Output the [x, y] coordinate of the center of the cell containing the given text.  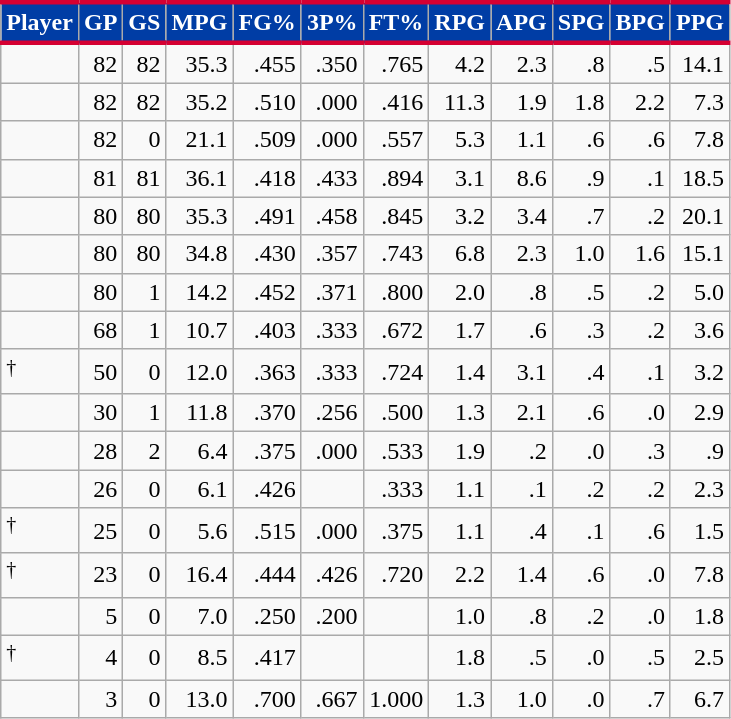
.672 [396, 330]
6.1 [200, 489]
1.000 [396, 699]
.557 [396, 140]
6.7 [700, 699]
GP [100, 22]
.894 [396, 178]
.455 [267, 63]
.433 [332, 178]
13.0 [200, 699]
.515 [267, 530]
.743 [396, 254]
1.7 [460, 330]
RPG [460, 22]
.418 [267, 178]
35.2 [200, 102]
.200 [332, 616]
5.0 [700, 292]
2.0 [460, 292]
FG% [267, 22]
12.0 [200, 372]
14.2 [200, 292]
.403 [267, 330]
.250 [267, 616]
SPG [581, 22]
.845 [396, 216]
50 [100, 372]
.509 [267, 140]
36.1 [200, 178]
.430 [267, 254]
.371 [332, 292]
Player [40, 22]
15.1 [700, 254]
20.1 [700, 216]
.370 [267, 413]
5.6 [200, 530]
7.0 [200, 616]
.800 [396, 292]
1.5 [700, 530]
.510 [267, 102]
3P% [332, 22]
FT% [396, 22]
23 [100, 576]
26 [100, 489]
MPG [200, 22]
.533 [396, 451]
14.1 [700, 63]
4 [100, 658]
GS [144, 22]
16.4 [200, 576]
1.6 [640, 254]
.667 [332, 699]
2 [144, 451]
10.7 [200, 330]
3.6 [700, 330]
.700 [267, 699]
.416 [396, 102]
.444 [267, 576]
8.6 [522, 178]
28 [100, 451]
.458 [332, 216]
30 [100, 413]
APG [522, 22]
25 [100, 530]
.452 [267, 292]
.256 [332, 413]
.724 [396, 372]
68 [100, 330]
.417 [267, 658]
7.3 [700, 102]
3.4 [522, 216]
.357 [332, 254]
2.5 [700, 658]
5 [100, 616]
PPG [700, 22]
2.9 [700, 413]
4.2 [460, 63]
.350 [332, 63]
2.1 [522, 413]
3 [100, 699]
8.5 [200, 658]
6.8 [460, 254]
11.3 [460, 102]
11.8 [200, 413]
18.5 [700, 178]
34.8 [200, 254]
21.1 [200, 140]
.491 [267, 216]
.500 [396, 413]
.363 [267, 372]
BPG [640, 22]
.720 [396, 576]
6.4 [200, 451]
.765 [396, 63]
5.3 [460, 140]
